Locate the cell with the specified text and output its (X, Y) center coordinate. 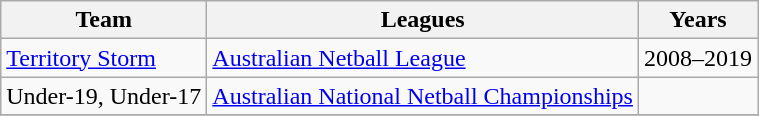
Australian National Netball Championships (423, 96)
2008–2019 (698, 58)
Under-19, Under-17 (104, 96)
Australian Netball League (423, 58)
Territory Storm (104, 58)
Team (104, 20)
Years (698, 20)
Leagues (423, 20)
